Find where the given text appears and provide that cell's center as [x, y] coordinate. 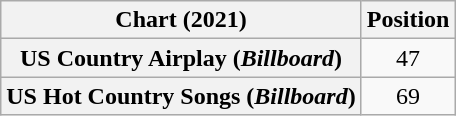
69 [408, 96]
Position [408, 20]
47 [408, 58]
Chart (2021) [181, 20]
US Country Airplay (Billboard) [181, 58]
US Hot Country Songs (Billboard) [181, 96]
